Search for the cell housing the specified text and yield its (X, Y) center coordinate. 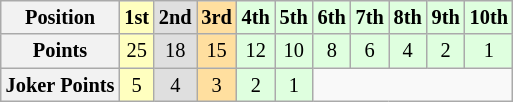
7th (370, 17)
25 (136, 51)
Position (60, 17)
Joker Points (60, 85)
3rd (216, 17)
5 (136, 85)
1st (136, 17)
12 (256, 51)
Points (60, 51)
6 (370, 51)
15 (216, 51)
2nd (176, 17)
5th (294, 17)
4th (256, 17)
10 (294, 51)
18 (176, 51)
8 (332, 51)
8th (408, 17)
9th (446, 17)
10th (489, 17)
3 (216, 85)
6th (332, 17)
